Scan for the cell matching the given text and deliver its (X, Y) coordinate at center. 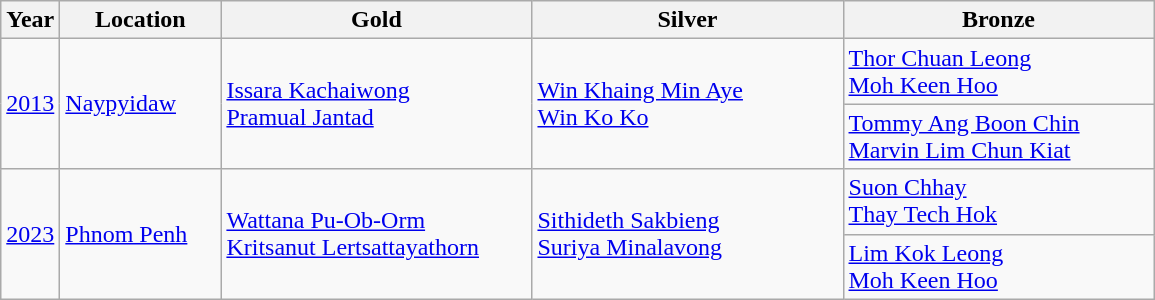
2023 (30, 234)
Issara Kachaiwong Pramual Jantad (376, 104)
Tommy Ang Boon Chin Marvin Lim Chun Kiat (998, 136)
Location (140, 20)
Sithideth Sakbieng Suriya Minalavong (688, 234)
Gold (376, 20)
Silver (688, 20)
Phnom Penh (140, 234)
Year (30, 20)
2013 (30, 104)
Bronze (998, 20)
Lim Kok Leong Moh Keen Hoo (998, 266)
Naypyidaw (140, 104)
Wattana Pu-Ob-Orm Kritsanut Lertsattayathorn (376, 234)
Thor Chuan Leong Moh Keen Hoo (998, 72)
Win Khaing Min Aye Win Ko Ko (688, 104)
Suon Chhay Thay Tech Hok (998, 202)
